Extract the [x, y] coordinate from the center of the cell holding the provided text.  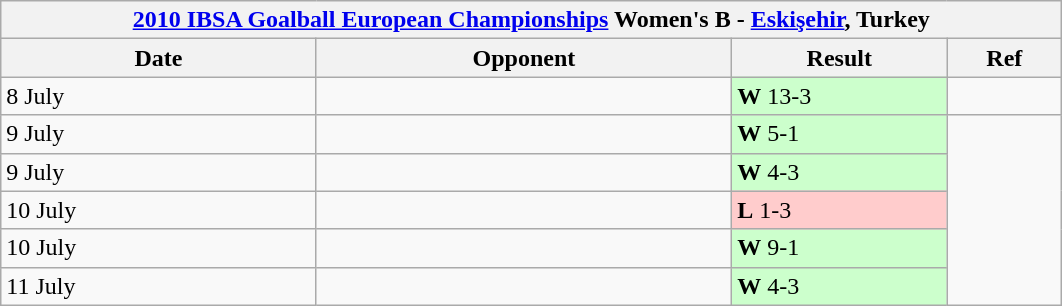
W 5-1 [840, 134]
Opponent [524, 58]
8 July [158, 96]
Date [158, 58]
W 9-1 [840, 248]
Result [840, 58]
W 13-3 [840, 96]
11 July [158, 286]
L 1-3 [840, 210]
2010 IBSA Goalball European Championships Women's B - Eskişehir, Turkey [532, 20]
Ref [1004, 58]
